Search for the cell housing the specified text and yield its [X, Y] center coordinate. 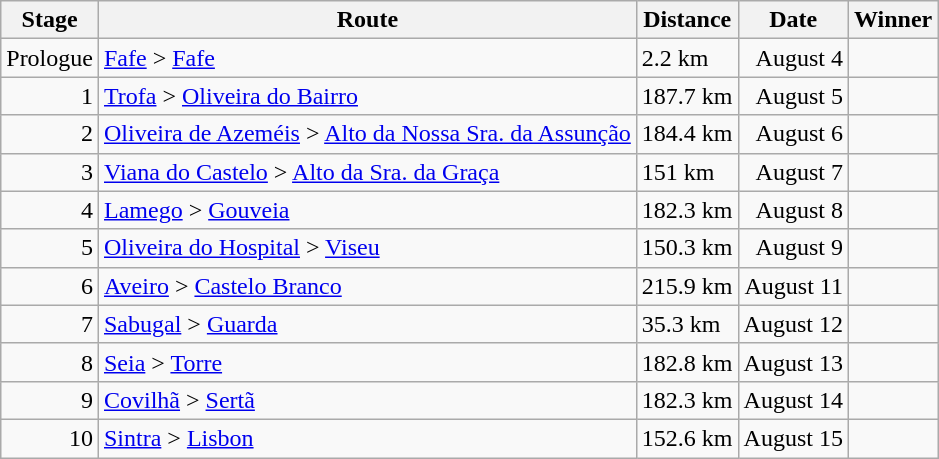
10 [50, 438]
35.3 km [687, 324]
August 15 [793, 438]
9 [50, 400]
6 [50, 286]
August 11 [793, 286]
August 5 [793, 96]
August 13 [793, 362]
8 [50, 362]
Sabugal > Guarda [367, 324]
3 [50, 172]
4 [50, 210]
150.3 km [687, 248]
2 [50, 134]
Prologue [50, 58]
Fafe > Fafe [367, 58]
Distance [687, 20]
2.2 km [687, 58]
Oliveira de Azeméis > Alto da Nossa Sra. da Assunção [367, 134]
Covilhã > Sertã [367, 400]
Stage [50, 20]
152.6 km [687, 438]
7 [50, 324]
1 [50, 96]
Date [793, 20]
Trofa > Oliveira do Bairro [367, 96]
Lamego > Gouveia [367, 210]
Oliveira do Hospital > Viseu [367, 248]
182.8 km [687, 362]
Route [367, 20]
Winner [892, 20]
August 7 [793, 172]
215.9 km [687, 286]
August 9 [793, 248]
August 14 [793, 400]
184.4 km [687, 134]
151 km [687, 172]
August 12 [793, 324]
Aveiro > Castelo Branco [367, 286]
August 8 [793, 210]
5 [50, 248]
August 6 [793, 134]
Seia > Torre [367, 362]
Sintra > Lisbon [367, 438]
Viana do Castelo > Alto da Sra. da Graça [367, 172]
187.7 km [687, 96]
August 4 [793, 58]
